Pinpoint the cell where the given text exists, returning its (x, y) midpoint coordinate. 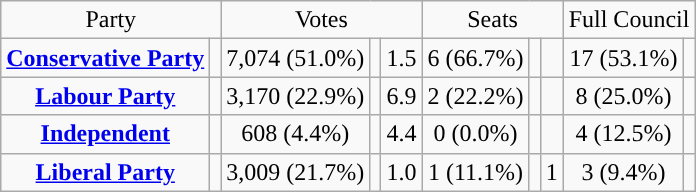
Full Council (629, 20)
Votes (322, 20)
1 (11.1%) (476, 172)
0 (0.0%) (476, 134)
8 (25.0%) (624, 96)
2 (22.2%) (476, 96)
6.9 (402, 96)
Seats (492, 20)
3,170 (22.9%) (296, 96)
Party (111, 20)
Independent (106, 134)
1 (552, 172)
3 (9.4%) (624, 172)
1.0 (402, 172)
6 (66.7%) (476, 58)
Liberal Party (106, 172)
608 (4.4%) (296, 134)
Conservative Party (106, 58)
1.5 (402, 58)
7,074 (51.0%) (296, 58)
4 (12.5%) (624, 134)
4.4 (402, 134)
17 (53.1%) (624, 58)
3,009 (21.7%) (296, 172)
Labour Party (106, 96)
